Search for the cell housing the specified text and yield its [X, Y] center coordinate. 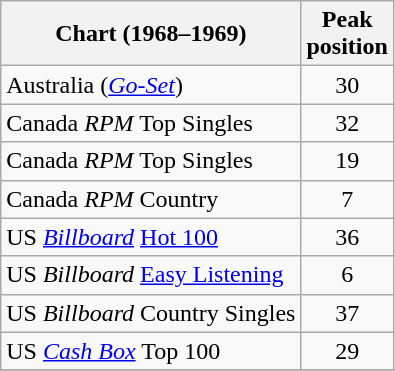
37 [347, 313]
Canada RPM Country [151, 199]
Peakposition [347, 34]
7 [347, 199]
36 [347, 237]
30 [347, 85]
US Billboard Easy Listening [151, 275]
19 [347, 161]
32 [347, 123]
Chart (1968–1969) [151, 34]
Australia (Go-Set) [151, 85]
US Billboard Country Singles [151, 313]
US Cash Box Top 100 [151, 351]
US Billboard Hot 100 [151, 237]
6 [347, 275]
29 [347, 351]
